Provide the (x, y) coordinate of the cell's center where the given text is located.  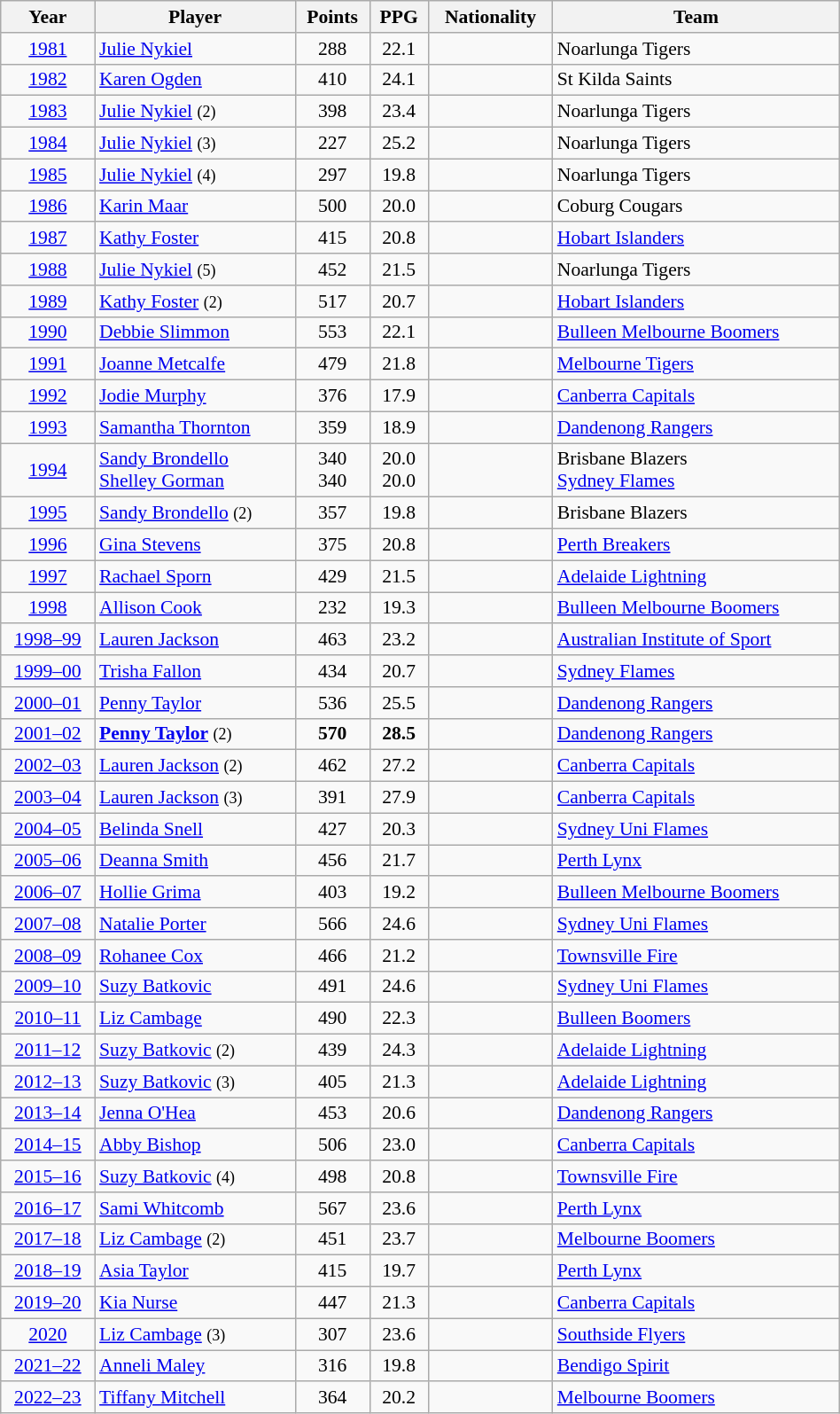
357 (332, 513)
Melbourne Tigers (696, 364)
Suzy Batkovic (195, 987)
1998–99 (48, 640)
2006–07 (48, 893)
Suzy Batkovic (3) (195, 1082)
553 (332, 332)
20.3 (399, 829)
2001–02 (48, 734)
2007–08 (48, 924)
1999–00 (48, 671)
227 (332, 144)
2000–01 (48, 703)
375 (332, 545)
Kathy Foster (2) (195, 301)
Australian Institute of Sport (696, 640)
2008–09 (48, 956)
Karen Ogden (195, 80)
20.6 (399, 1113)
Lauren Jackson (2) (195, 766)
19.3 (399, 608)
1996 (48, 545)
Brisbane Blazers Sydney Flames (696, 470)
398 (332, 112)
17.9 (399, 396)
490 (332, 1019)
St Kilda Saints (696, 80)
536 (332, 703)
Jenna O'Hea (195, 1113)
20.2 (399, 1398)
2021–22 (48, 1366)
Bendigo Spirit (696, 1366)
451 (332, 1239)
506 (332, 1145)
20.0 20.0 (399, 470)
2019–20 (48, 1303)
Deanna Smith (195, 861)
Julie Nykiel (4) (195, 175)
1982 (48, 80)
1998 (48, 608)
2013–14 (48, 1113)
Julie Nykiel (195, 49)
Samantha Thornton (195, 427)
Kathy Foster (195, 238)
232 (332, 608)
2018–19 (48, 1271)
Suzy Batkovic (2) (195, 1051)
2012–13 (48, 1082)
Julie Nykiel (3) (195, 144)
Joanne Metcalfe (195, 364)
456 (332, 861)
466 (332, 956)
2003–04 (48, 798)
1997 (48, 576)
Nationality (491, 17)
Tiffany Mitchell (195, 1398)
24.3 (399, 1051)
427 (332, 829)
2009–10 (48, 987)
Points (332, 17)
21.2 (399, 956)
2004–05 (48, 829)
Player (195, 17)
2011–12 (48, 1051)
517 (332, 301)
307 (332, 1334)
1994 (48, 470)
566 (332, 924)
20.0 (399, 207)
19.7 (399, 1271)
2014–15 (48, 1145)
25.2 (399, 144)
Debbie Slimmon (195, 332)
28.5 (399, 734)
Sandy Brondello Shelley Gorman (195, 470)
23.0 (399, 1145)
316 (332, 1366)
2017–18 (48, 1239)
2020 (48, 1334)
462 (332, 766)
Belinda Snell (195, 829)
Lauren Jackson (195, 640)
Rohanee Cox (195, 956)
21.8 (399, 364)
PPG (399, 17)
340 340 (332, 470)
297 (332, 175)
23.2 (399, 640)
Bulleen Boomers (696, 1019)
364 (332, 1398)
Sandy Brondello (2) (195, 513)
447 (332, 1303)
19.2 (399, 893)
359 (332, 427)
410 (332, 80)
1991 (48, 364)
Sydney Flames (696, 671)
27.2 (399, 766)
498 (332, 1176)
Year (48, 17)
1995 (48, 513)
452 (332, 270)
27.9 (399, 798)
376 (332, 396)
18.9 (399, 427)
Asia Taylor (195, 1271)
Hollie Grima (195, 893)
1984 (48, 144)
Natalie Porter (195, 924)
570 (332, 734)
479 (332, 364)
288 (332, 49)
Liz Cambage (2) (195, 1239)
Julie Nykiel (2) (195, 112)
Gina Stevens (195, 545)
Liz Cambage (3) (195, 1334)
24.1 (399, 80)
Suzy Batkovic (4) (195, 1176)
405 (332, 1082)
1993 (48, 427)
1983 (48, 112)
Team (696, 17)
453 (332, 1113)
439 (332, 1051)
Perth Breakers (696, 545)
1985 (48, 175)
Rachael Sporn (195, 576)
Allison Cook (195, 608)
23.4 (399, 112)
Jodie Murphy (195, 396)
1989 (48, 301)
1981 (48, 49)
Coburg Cougars (696, 207)
500 (332, 207)
391 (332, 798)
491 (332, 987)
21.7 (399, 861)
Liz Cambage (195, 1019)
Anneli Maley (195, 1366)
Abby Bishop (195, 1145)
2022–23 (48, 1398)
429 (332, 576)
434 (332, 671)
23.7 (399, 1239)
567 (332, 1208)
Lauren Jackson (3) (195, 798)
Penny Taylor (2) (195, 734)
Karin Maar (195, 207)
1992 (48, 396)
403 (332, 893)
2016–17 (48, 1208)
1987 (48, 238)
1986 (48, 207)
Trisha Fallon (195, 671)
25.5 (399, 703)
Sami Whitcomb (195, 1208)
2015–16 (48, 1176)
Julie Nykiel (5) (195, 270)
22.3 (399, 1019)
463 (332, 640)
Kia Nurse (195, 1303)
2002–03 (48, 766)
1990 (48, 332)
1988 (48, 270)
2005–06 (48, 861)
Southside Flyers (696, 1334)
Brisbane Blazers (696, 513)
2010–11 (48, 1019)
Penny Taylor (195, 703)
